Search for the cell housing the specified text and yield its (x, y) center coordinate. 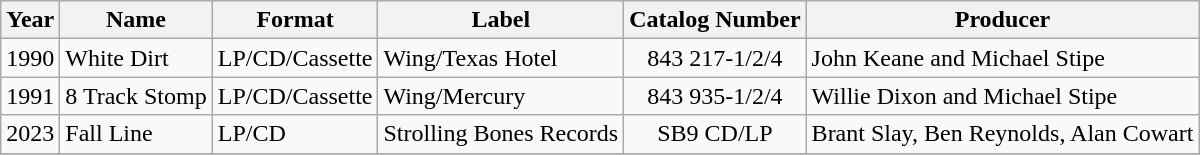
Willie Dixon and Michael Stipe (1002, 96)
Fall Line (136, 134)
John Keane and Michael Stipe (1002, 58)
Year (30, 20)
Label (501, 20)
1990 (30, 58)
2023 (30, 134)
1991 (30, 96)
Wing/Texas Hotel (501, 58)
Producer (1002, 20)
843 935-1/2/4 (715, 96)
843 217-1/2/4 (715, 58)
SB9 CD/LP (715, 134)
Name (136, 20)
LP/CD (295, 134)
8 Track Stomp (136, 96)
White Dirt (136, 58)
Wing/Mercury (501, 96)
Catalog Number (715, 20)
Strolling Bones Records (501, 134)
Brant Slay, Ben Reynolds, Alan Cowart (1002, 134)
Format (295, 20)
